Scan for the cell matching the given text and deliver its (X, Y) coordinate at center. 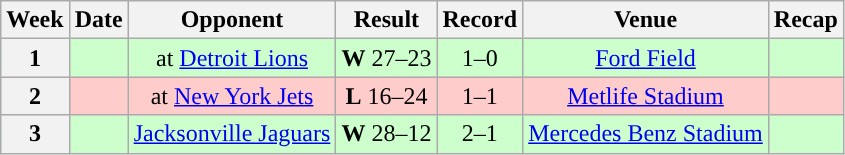
Recap (806, 20)
2 (35, 96)
Metlife Stadium (646, 96)
Venue (646, 20)
W 27–23 (386, 58)
Ford Field (646, 58)
L 16–24 (386, 96)
Date (98, 20)
at New York Jets (232, 96)
W 28–12 (386, 134)
Mercedes Benz Stadium (646, 134)
Jacksonville Jaguars (232, 134)
Record (480, 20)
1–0 (480, 58)
Week (35, 20)
1 (35, 58)
1–1 (480, 96)
2–1 (480, 134)
Opponent (232, 20)
Result (386, 20)
3 (35, 134)
at Detroit Lions (232, 58)
